Provide the (X, Y) coordinate of the cell's center where the given text is located.  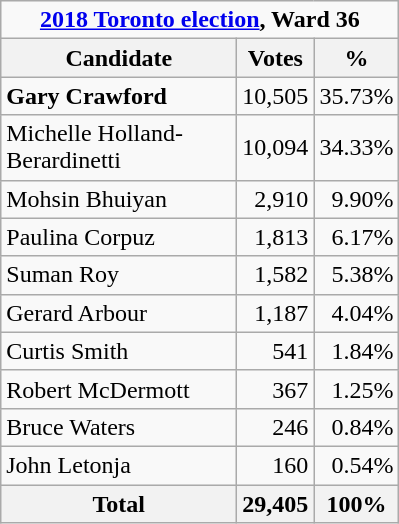
367 (276, 389)
5.38% (356, 275)
Curtis Smith (119, 351)
Votes (276, 58)
10,094 (276, 148)
1,187 (276, 313)
35.73% (356, 96)
100% (356, 503)
Paulina Corpuz (119, 237)
541 (276, 351)
Total (119, 503)
Gerard Arbour (119, 313)
29,405 (276, 503)
1.25% (356, 389)
246 (276, 427)
Michelle Holland-Berardinetti (119, 148)
9.90% (356, 199)
2018 Toronto election, Ward 36 (200, 20)
1,582 (276, 275)
4.04% (356, 313)
0.54% (356, 465)
2,910 (276, 199)
0.84% (356, 427)
1,813 (276, 237)
% (356, 58)
Mohsin Bhuiyan (119, 199)
Robert McDermott (119, 389)
1.84% (356, 351)
Candidate (119, 58)
Bruce Waters (119, 427)
10,505 (276, 96)
160 (276, 465)
34.33% (356, 148)
Suman Roy (119, 275)
6.17% (356, 237)
John Letonja (119, 465)
Gary Crawford (119, 96)
